Return [x, y] of the center of cell containing provided text 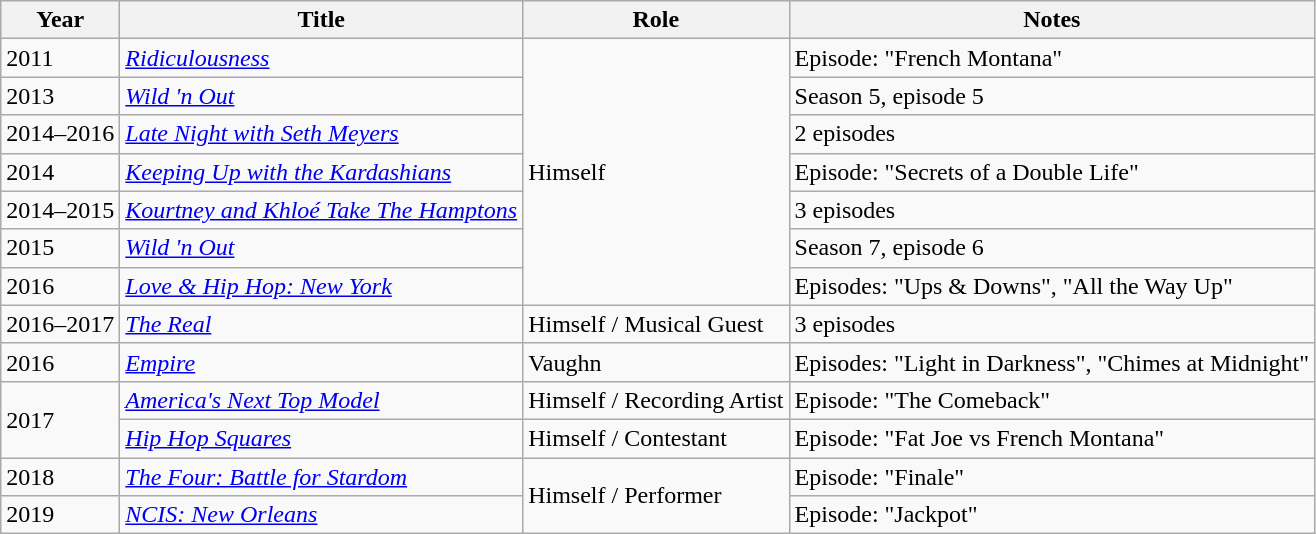
2013 [60, 96]
Himself [656, 172]
Episodes: "Ups & Downs", "All the Way Up" [1052, 286]
2017 [60, 419]
Notes [1052, 20]
Keeping Up with the Kardashians [322, 172]
2018 [60, 477]
Empire [322, 362]
Season 5, episode 5 [1052, 96]
Late Night with Seth Meyers [322, 134]
The Real [322, 324]
Himself / Performer [656, 496]
Year [60, 20]
Role [656, 20]
Love & Hip Hop: New York [322, 286]
2014–2015 [60, 210]
Episode: "Secrets of a Double Life" [1052, 172]
2014 [60, 172]
Episode: "Jackpot" [1052, 515]
Ridiculousness [322, 58]
2014–2016 [60, 134]
2011 [60, 58]
Episode: "Fat Joe vs French Montana" [1052, 438]
Kourtney and Khloé Take The Hamptons [322, 210]
Episode: "The Comeback" [1052, 400]
Hip Hop Squares [322, 438]
Himself / Recording Artist [656, 400]
Himself / Contestant [656, 438]
Vaughn [656, 362]
2 episodes [1052, 134]
2016–2017 [60, 324]
The Four: Battle for Stardom [322, 477]
2015 [60, 248]
Himself / Musical Guest [656, 324]
Episode: "Finale" [1052, 477]
Season 7, episode 6 [1052, 248]
2019 [60, 515]
Title [322, 20]
NCIS: New Orleans [322, 515]
Episodes: "Light in Darkness", "Chimes at Midnight" [1052, 362]
Episode: "French Montana" [1052, 58]
America's Next Top Model [322, 400]
